Search for the cell housing the specified text and yield its [X, Y] center coordinate. 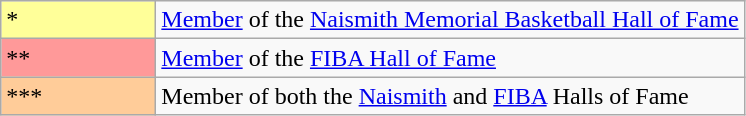
Member of the Naismith Memorial Basketball Hall of Fame [450, 20]
*** [78, 96]
Member of both the Naismith and FIBA Halls of Fame [450, 96]
Member of the FIBA Hall of Fame [450, 58]
** [78, 58]
* [78, 20]
